Scan for the cell matching the given text and deliver its (X, Y) coordinate at center. 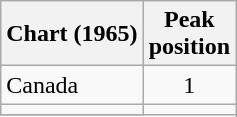
Peakposition (189, 34)
1 (189, 85)
Canada (72, 85)
Chart (1965) (72, 34)
